Capture the cell that displays the provided text and extract its (X, Y) central coordinate. 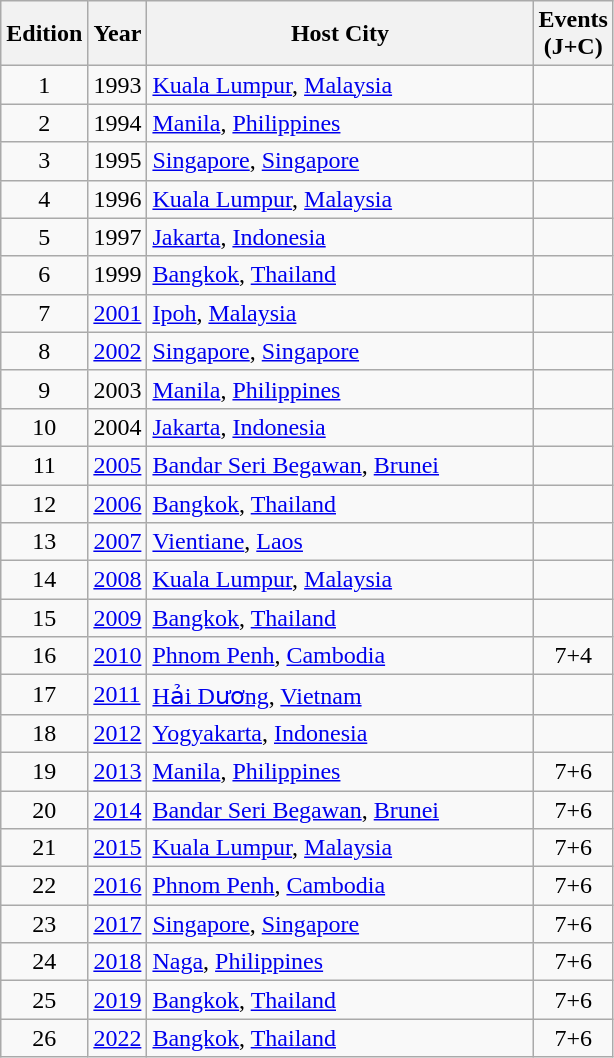
3 (44, 161)
Edition (44, 34)
4 (44, 199)
2013 (118, 771)
2016 (118, 886)
2018 (118, 962)
6 (44, 275)
2007 (118, 542)
2 (44, 123)
2010 (118, 656)
14 (44, 580)
1 (44, 85)
10 (44, 427)
Year (118, 34)
2012 (118, 733)
22 (44, 886)
Hải Dương, Vietnam (340, 695)
1996 (118, 199)
2002 (118, 351)
21 (44, 848)
17 (44, 695)
20 (44, 809)
2005 (118, 465)
Vientiane, Laos (340, 542)
18 (44, 733)
9 (44, 389)
1999 (118, 275)
13 (44, 542)
19 (44, 771)
Events (J+C) (573, 34)
Naga, Philippines (340, 962)
2014 (118, 809)
2019 (118, 1000)
2003 (118, 389)
2015 (118, 848)
1993 (118, 85)
1997 (118, 237)
16 (44, 656)
5 (44, 237)
Host City (340, 34)
25 (44, 1000)
7+4 (573, 656)
2006 (118, 503)
2022 (118, 1038)
Ipoh, Malaysia (340, 313)
2004 (118, 427)
12 (44, 503)
8 (44, 351)
2009 (118, 618)
11 (44, 465)
2001 (118, 313)
24 (44, 962)
26 (44, 1038)
2011 (118, 695)
23 (44, 924)
2017 (118, 924)
1995 (118, 161)
2008 (118, 580)
1994 (118, 123)
7 (44, 313)
Yogyakarta, Indonesia (340, 733)
15 (44, 618)
